From the cell containing the given text, extract its center point as (x, y) coordinate. 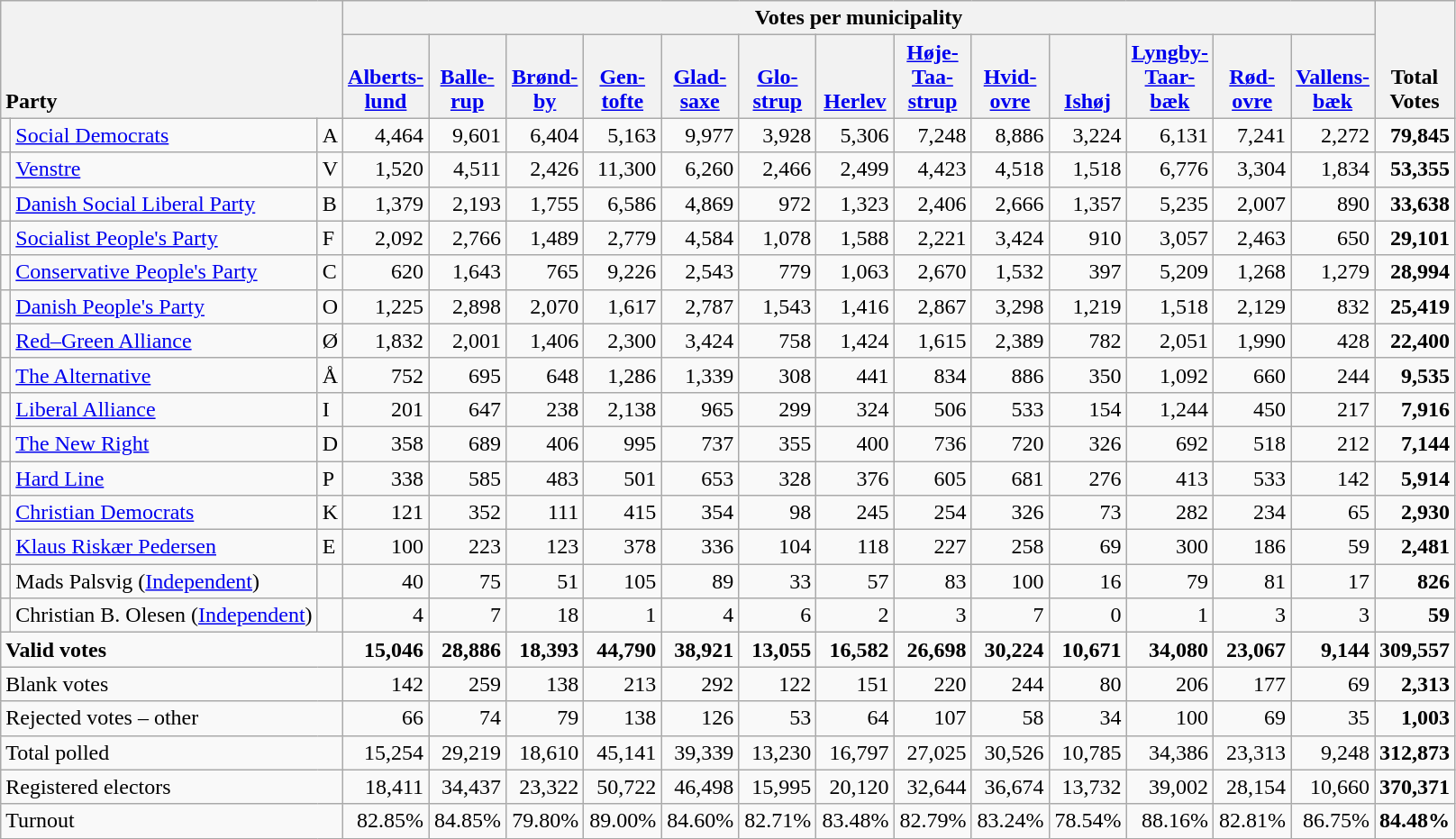
P (330, 479)
89.00% (623, 821)
1,532 (1010, 272)
Høje- Taa- strup (933, 77)
10,671 (1087, 650)
The New Right (164, 443)
245 (855, 513)
78.54% (1087, 821)
1,834 (1333, 169)
737 (700, 443)
2,070 (545, 306)
186 (1252, 547)
K (330, 513)
441 (855, 375)
3,057 (1169, 238)
82.81% (1252, 821)
5,163 (623, 135)
81 (1252, 581)
400 (855, 443)
2,463 (1252, 238)
Turnout (172, 821)
27,025 (933, 752)
88.16% (1169, 821)
Glo- strup (778, 77)
3,928 (778, 135)
832 (1333, 306)
Rejected votes – other (172, 718)
4,869 (700, 204)
Brønd- by (545, 77)
2,193 (468, 204)
620 (386, 272)
238 (545, 409)
965 (700, 409)
328 (778, 479)
7,241 (1252, 135)
2 (855, 616)
9,144 (1333, 650)
406 (545, 443)
258 (1010, 547)
1,588 (855, 238)
10,785 (1087, 752)
336 (700, 547)
23,322 (545, 787)
154 (1087, 409)
Danish People's Party (164, 306)
79,845 (1415, 135)
0 (1087, 616)
413 (1169, 479)
E (330, 547)
Lyngby- Taar- bæk (1169, 77)
2,092 (386, 238)
1,339 (700, 375)
650 (1333, 238)
378 (623, 547)
2,313 (1415, 684)
1,406 (545, 341)
2,001 (468, 341)
1,424 (855, 341)
40 (386, 581)
358 (386, 443)
Glad- saxe (700, 77)
Danish Social Liberal Party (164, 204)
Rød- ovre (1252, 77)
89 (700, 581)
20,120 (855, 787)
35 (1333, 718)
86.75% (1333, 821)
18 (545, 616)
1,268 (1252, 272)
28,154 (1252, 787)
25,419 (1415, 306)
308 (778, 375)
38,921 (700, 650)
39,002 (1169, 787)
3,298 (1010, 306)
34,437 (468, 787)
450 (1252, 409)
972 (778, 204)
Klaus Riskær Pedersen (164, 547)
58 (1010, 718)
1,489 (545, 238)
Herlev (855, 77)
2,389 (1010, 341)
82.79% (933, 821)
Total Votes (1415, 59)
10,660 (1333, 787)
1,617 (623, 306)
Vallens- bæk (1333, 77)
483 (545, 479)
Votes per municipality (860, 18)
7,916 (1415, 409)
44,790 (623, 650)
18,393 (545, 650)
34,080 (1169, 650)
105 (623, 581)
2,007 (1252, 204)
1,219 (1087, 306)
1,990 (1252, 341)
2,543 (700, 272)
126 (700, 718)
886 (1010, 375)
300 (1169, 547)
C (330, 272)
1,357 (1087, 204)
2,138 (623, 409)
752 (386, 375)
Ishøj (1087, 77)
30,526 (1010, 752)
9,535 (1415, 375)
23,313 (1252, 752)
834 (933, 375)
74 (468, 718)
354 (700, 513)
1,323 (855, 204)
13,055 (778, 650)
647 (468, 409)
39,339 (700, 752)
355 (778, 443)
Socialist People's Party (164, 238)
Blank votes (172, 684)
51 (545, 581)
28,994 (1415, 272)
350 (1087, 375)
5,306 (855, 135)
292 (700, 684)
16 (1087, 581)
Liberal Alliance (164, 409)
2,406 (933, 204)
V (330, 169)
1,832 (386, 341)
22,400 (1415, 341)
2,426 (545, 169)
1,003 (1415, 718)
13,732 (1087, 787)
D (330, 443)
2,300 (623, 341)
995 (623, 443)
736 (933, 443)
83.48% (855, 821)
15,995 (778, 787)
1,078 (778, 238)
Hvid- ovre (1010, 77)
16,582 (855, 650)
66 (386, 718)
Alberts- lund (386, 77)
227 (933, 547)
2,221 (933, 238)
2,481 (1415, 547)
223 (468, 547)
6,586 (623, 204)
36,674 (1010, 787)
9,226 (623, 272)
1,615 (933, 341)
84.48% (1415, 821)
34,386 (1169, 752)
1,279 (1333, 272)
2,466 (778, 169)
30,224 (1010, 650)
309,557 (1415, 650)
1,543 (778, 306)
370,371 (1415, 787)
Total polled (172, 752)
1,225 (386, 306)
B (330, 204)
Gen- tofte (623, 77)
3,224 (1087, 135)
17 (1333, 581)
506 (933, 409)
104 (778, 547)
2,272 (1333, 135)
84.85% (468, 821)
2,766 (468, 238)
695 (468, 375)
324 (855, 409)
29,101 (1415, 238)
376 (855, 479)
910 (1087, 238)
7,248 (933, 135)
Balle- rup (468, 77)
O (330, 306)
16,797 (855, 752)
65 (1333, 513)
765 (545, 272)
50,722 (623, 787)
653 (700, 479)
177 (1252, 684)
Å (330, 375)
Mads Palsvig (Independent) (164, 581)
720 (1010, 443)
338 (386, 479)
2,499 (855, 169)
312,873 (1415, 752)
681 (1010, 479)
758 (778, 341)
9,248 (1333, 752)
8,886 (1010, 135)
2,867 (933, 306)
9,601 (468, 135)
1,643 (468, 272)
Venstre (164, 169)
83 (933, 581)
15,046 (386, 650)
1,379 (386, 204)
2,779 (623, 238)
11,300 (623, 169)
Christian B. Olesen (Independent) (164, 616)
220 (933, 684)
32,644 (933, 787)
6,131 (1169, 135)
6,776 (1169, 169)
34 (1087, 718)
28,886 (468, 650)
6,404 (545, 135)
234 (1252, 513)
4,511 (468, 169)
Hard Line (164, 479)
2,670 (933, 272)
46,498 (700, 787)
18,411 (386, 787)
Valid votes (172, 650)
79.80% (545, 821)
33 (778, 581)
1,244 (1169, 409)
428 (1333, 341)
692 (1169, 443)
121 (386, 513)
4,584 (700, 238)
75 (468, 581)
82.85% (386, 821)
107 (933, 718)
276 (1087, 479)
890 (1333, 204)
2,129 (1252, 306)
1,286 (623, 375)
212 (1333, 443)
1,063 (855, 272)
4,464 (386, 135)
2,898 (468, 306)
45,141 (623, 752)
689 (468, 443)
585 (468, 479)
299 (778, 409)
15,254 (386, 752)
Registered electors (172, 787)
82.71% (778, 821)
217 (1333, 409)
13,230 (778, 752)
352 (468, 513)
9,977 (700, 135)
4,423 (933, 169)
7,144 (1415, 443)
A (330, 135)
53 (778, 718)
F (330, 238)
1,520 (386, 169)
73 (1087, 513)
I (330, 409)
201 (386, 409)
118 (855, 547)
18,610 (545, 752)
660 (1252, 375)
Social Democrats (164, 135)
Ø (330, 341)
518 (1252, 443)
57 (855, 581)
648 (545, 375)
53,355 (1415, 169)
151 (855, 684)
29,219 (468, 752)
5,209 (1169, 272)
Party (172, 59)
80 (1087, 684)
83.24% (1010, 821)
605 (933, 479)
Conservative People's Party (164, 272)
26,698 (933, 650)
397 (1087, 272)
2,051 (1169, 341)
1,416 (855, 306)
98 (778, 513)
6 (778, 616)
2,787 (700, 306)
259 (468, 684)
254 (933, 513)
1,092 (1169, 375)
123 (545, 547)
2,666 (1010, 204)
415 (623, 513)
779 (778, 272)
826 (1415, 581)
Christian Democrats (164, 513)
64 (855, 718)
6,260 (700, 169)
5,914 (1415, 479)
1,755 (545, 204)
122 (778, 684)
782 (1087, 341)
2,930 (1415, 513)
5,235 (1169, 204)
213 (623, 684)
The Alternative (164, 375)
501 (623, 479)
33,638 (1415, 204)
282 (1169, 513)
Red–Green Alliance (164, 341)
3,304 (1252, 169)
23,067 (1252, 650)
206 (1169, 684)
84.60% (700, 821)
111 (545, 513)
4,518 (1010, 169)
